Return the [x, y] coordinate for the center point of the cell that contains the specified text.  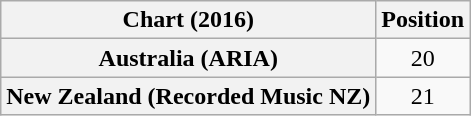
Australia (ARIA) [188, 58]
Position [423, 20]
New Zealand (Recorded Music NZ) [188, 96]
Chart (2016) [188, 20]
20 [423, 58]
21 [423, 96]
